Provide the [x, y] coordinate of the cell's center where the given text is located.  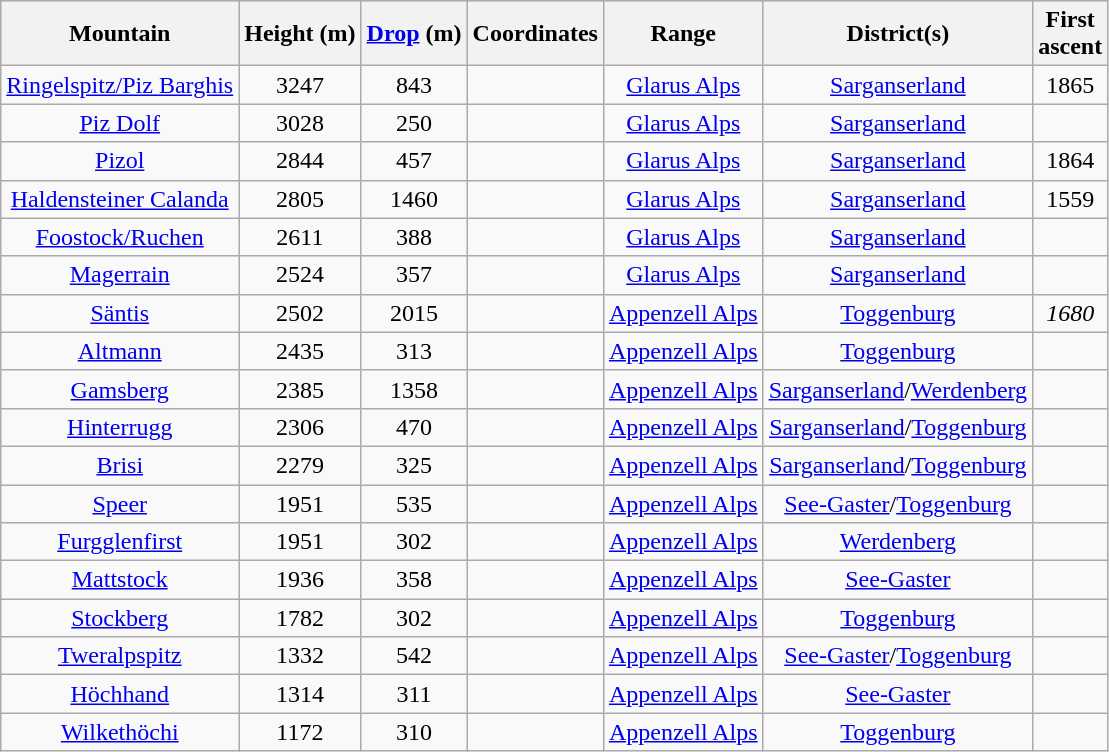
313 [414, 351]
1460 [414, 199]
1936 [300, 580]
2805 [300, 199]
457 [414, 161]
1314 [300, 694]
Height (m) [300, 34]
2611 [300, 237]
Sarganserland/Werdenberg [898, 389]
Brisi [120, 465]
1782 [300, 618]
2279 [300, 465]
Ringelspitz/Piz Barghis [120, 85]
Drop (m) [414, 34]
Piz Dolf [120, 123]
843 [414, 85]
358 [414, 580]
2435 [300, 351]
Werdenberg [898, 542]
2385 [300, 389]
311 [414, 694]
Firstascent [1070, 34]
388 [414, 237]
1358 [414, 389]
542 [414, 656]
Coordinates [535, 34]
Höchhand [120, 694]
1864 [1070, 161]
Gamsberg [120, 389]
2306 [300, 427]
Range [683, 34]
2015 [414, 313]
357 [414, 275]
Mattstock [120, 580]
1172 [300, 732]
2524 [300, 275]
Furgglenfirst [120, 542]
Tweralpspitz [120, 656]
Pizol [120, 161]
Wilkethöchi [120, 732]
1865 [1070, 85]
325 [414, 465]
Hinterrugg [120, 427]
535 [414, 503]
Haldensteiner Calanda [120, 199]
Foostock/Ruchen [120, 237]
2844 [300, 161]
3247 [300, 85]
Säntis [120, 313]
310 [414, 732]
2502 [300, 313]
Mountain [120, 34]
Magerrain [120, 275]
470 [414, 427]
3028 [300, 123]
1680 [1070, 313]
Speer [120, 503]
1559 [1070, 199]
250 [414, 123]
Altmann [120, 351]
District(s) [898, 34]
1332 [300, 656]
Stockberg [120, 618]
